Return [X, Y] of the center of cell containing provided text 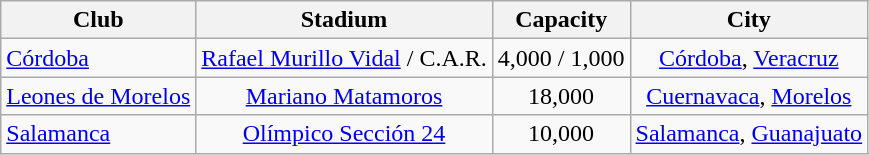
Salamanca [98, 134]
Olímpico Sección 24 [344, 134]
Leones de Morelos [98, 96]
Mariano Matamoros [344, 96]
Rafael Murillo Vidal / C.A.R. [344, 58]
Club [98, 20]
Capacity [561, 20]
Córdoba, Veracruz [749, 58]
Córdoba [98, 58]
Salamanca, Guanajuato [749, 134]
4,000 / 1,000 [561, 58]
City [749, 20]
Stadium [344, 20]
Cuernavaca, Morelos [749, 96]
18,000 [561, 96]
10,000 [561, 134]
